For the text-containing cell, return its midpoint in [X, Y] coordinate format. 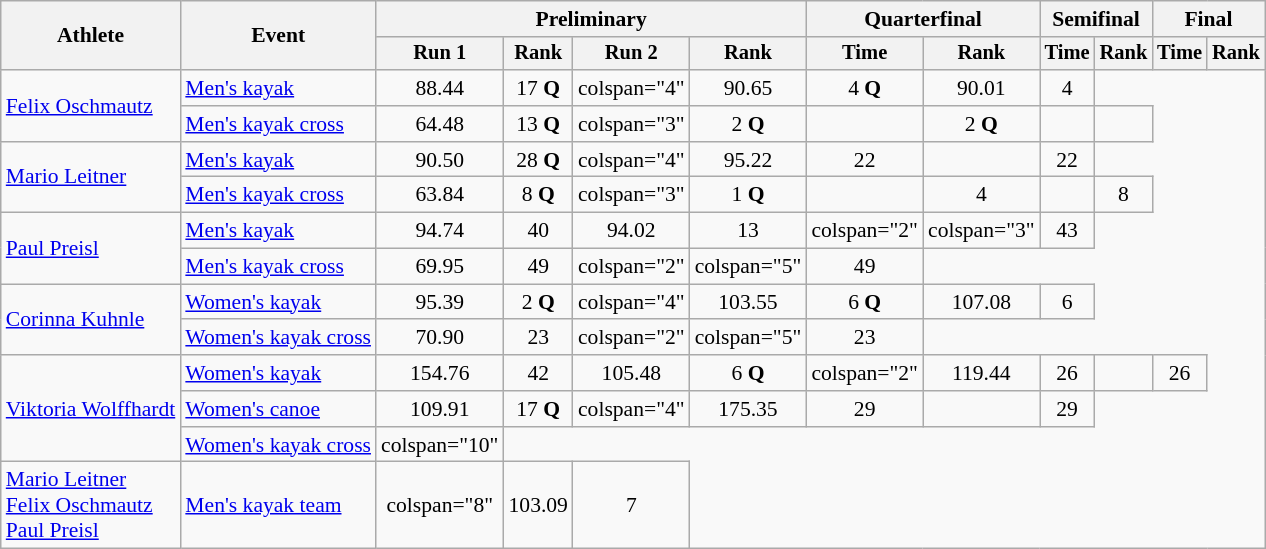
Men's kayak team [278, 506]
105.48 [632, 373]
90.65 [748, 88]
90.50 [440, 160]
28 Q [538, 160]
Mario Leitner [91, 178]
Corinna Kuhnle [91, 320]
6 [1068, 302]
Run 1 [440, 54]
Semifinal [1096, 19]
Final [1208, 19]
94.02 [632, 231]
70.90 [440, 338]
Run 2 [632, 54]
69.95 [440, 267]
Women's canoe [278, 409]
103.55 [748, 302]
Quarterfinal [922, 19]
109.91 [440, 409]
95.22 [748, 160]
13 [748, 231]
7 [632, 506]
107.08 [982, 302]
154.76 [440, 373]
88.44 [440, 88]
90.01 [982, 88]
Viktoria Wolffhardt [91, 408]
94.74 [440, 231]
175.35 [748, 409]
Felix Oschmautz [91, 106]
Event [278, 36]
42 [538, 373]
8 [1124, 195]
Mario LeitnerFelix OschmautzPaul Preisl [91, 506]
colspan="8" [440, 506]
4 Q [864, 88]
Athlete [91, 36]
43 [1068, 231]
40 [538, 231]
13 Q [538, 124]
8 Q [538, 195]
Preliminary [591, 19]
colspan="10" [440, 445]
119.44 [982, 373]
Paul Preisl [91, 248]
103.09 [538, 506]
64.48 [440, 124]
63.84 [440, 195]
1 Q [748, 195]
95.39 [440, 302]
